Determine the (x, y) coordinate at the center of the cell enclosing the given text.  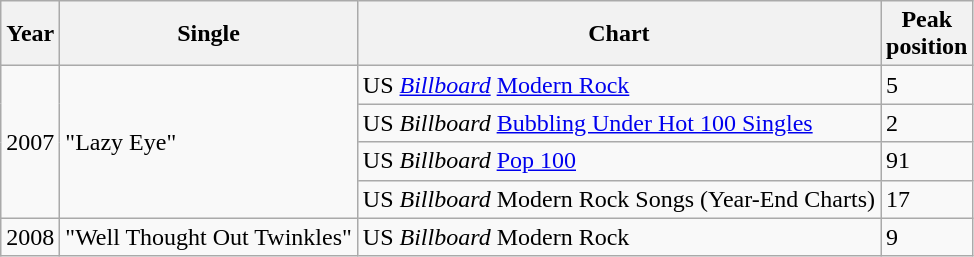
9 (927, 237)
US Billboard Bubbling Under Hot 100 Singles (618, 123)
2007 (30, 142)
5 (927, 85)
2008 (30, 237)
Year (30, 34)
91 (927, 161)
"Well Thought Out Twinkles" (208, 237)
17 (927, 199)
"Lazy Eye" (208, 142)
2 (927, 123)
US Billboard Modern Rock Songs (Year-End Charts) (618, 199)
Peakposition (927, 34)
Single (208, 34)
US Billboard Pop 100 (618, 161)
Chart (618, 34)
